Scan for the cell matching the given text and deliver its (x, y) coordinate at center. 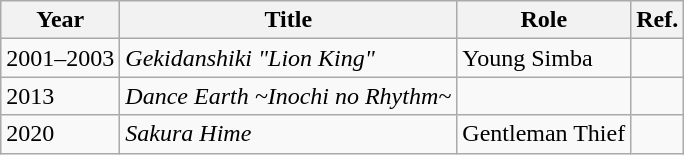
Gentleman Thief (544, 134)
Gekidanshiki "Lion King" (288, 58)
Role (544, 20)
Sakura Hime (288, 134)
2013 (60, 96)
Year (60, 20)
Dance Earth ~Inochi no Rhythm~ (288, 96)
2001–2003 (60, 58)
Title (288, 20)
Ref. (658, 20)
2020 (60, 134)
Young Simba (544, 58)
